Pinpoint the cell where the given text exists, returning its (x, y) midpoint coordinate. 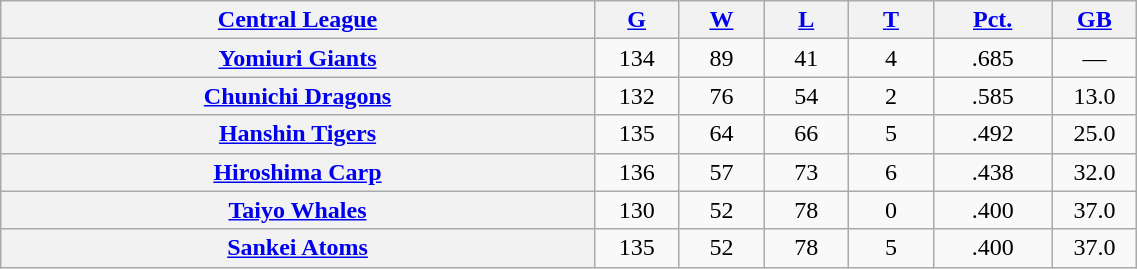
2 (892, 96)
Hanshin Tigers (298, 134)
73 (806, 172)
132 (636, 96)
Pct. (992, 20)
136 (636, 172)
.492 (992, 134)
6 (892, 172)
Sankei Atoms (298, 248)
GB (1094, 20)
76 (722, 96)
.685 (992, 58)
41 (806, 58)
13.0 (1094, 96)
— (1094, 58)
130 (636, 210)
4 (892, 58)
Taiyo Whales (298, 210)
W (722, 20)
.438 (992, 172)
Central League (298, 20)
54 (806, 96)
32.0 (1094, 172)
G (636, 20)
.585 (992, 96)
57 (722, 172)
0 (892, 210)
Yomiuri Giants (298, 58)
Chunichi Dragons (298, 96)
64 (722, 134)
134 (636, 58)
Hiroshima Carp (298, 172)
25.0 (1094, 134)
89 (722, 58)
T (892, 20)
L (806, 20)
66 (806, 134)
